Capture the cell that displays the provided text and extract its [x, y] central coordinate. 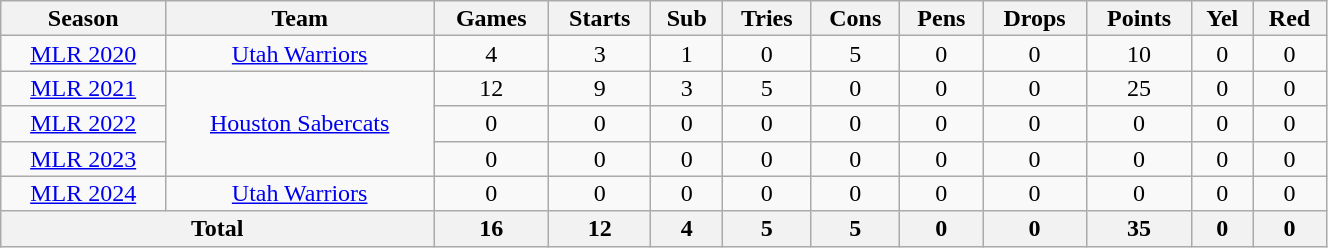
Sub [687, 18]
35 [1139, 228]
Starts [600, 18]
1 [687, 54]
Season [84, 18]
Yel [1222, 18]
Games [492, 18]
Team [300, 18]
Red [1290, 18]
9 [600, 88]
Houston Sabercats [300, 124]
10 [1139, 54]
16 [492, 228]
MLR 2022 [84, 124]
Tries [767, 18]
MLR 2020 [84, 54]
MLR 2024 [84, 194]
Total [218, 228]
MLR 2023 [84, 158]
Cons [856, 18]
Points [1139, 18]
Drops [1034, 18]
MLR 2021 [84, 88]
Pens [942, 18]
25 [1139, 88]
